Scan for the cell matching the given text and deliver its [x, y] coordinate at center. 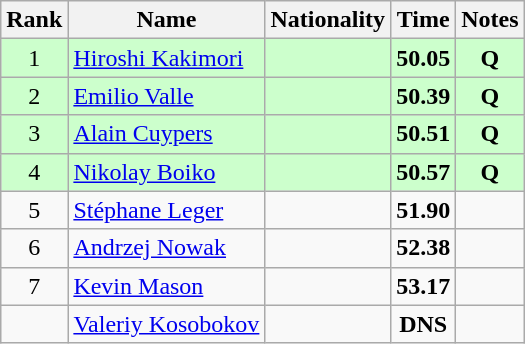
5 [34, 210]
50.39 [424, 96]
53.17 [424, 286]
50.05 [424, 58]
3 [34, 134]
Alain Cuypers [166, 134]
7 [34, 286]
Kevin Mason [166, 286]
Nationality [328, 20]
Name [166, 20]
52.38 [424, 248]
1 [34, 58]
Rank [34, 20]
Time [424, 20]
Andrzej Nowak [166, 248]
2 [34, 96]
51.90 [424, 210]
4 [34, 172]
6 [34, 248]
DNS [424, 324]
Hiroshi Kakimori [166, 58]
Notes [490, 20]
50.51 [424, 134]
Nikolay Boiko [166, 172]
50.57 [424, 172]
Valeriy Kosobokov [166, 324]
Emilio Valle [166, 96]
Stéphane Leger [166, 210]
